Capture the cell that displays the provided text and extract its (x, y) central coordinate. 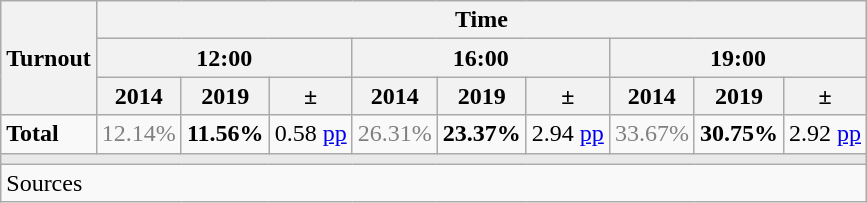
12:00 (224, 58)
0.58 pp (310, 134)
33.67% (652, 134)
19:00 (738, 58)
2.92 pp (824, 134)
11.56% (225, 134)
16:00 (480, 58)
Time (481, 20)
Sources (434, 183)
Turnout (49, 58)
30.75% (738, 134)
26.31% (394, 134)
Total (49, 134)
2.94 pp (568, 134)
12.14% (138, 134)
23.37% (482, 134)
